Detect which cell encompasses the target text, then output its (x, y) center coordinate. 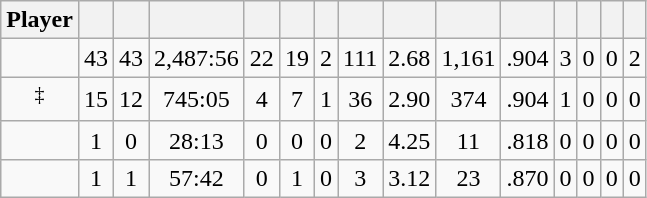
‡ (40, 100)
23 (468, 178)
12 (132, 100)
7 (296, 100)
.870 (528, 178)
4.25 (410, 140)
2.68 (410, 58)
4 (262, 100)
19 (296, 58)
2.90 (410, 100)
36 (360, 100)
745:05 (197, 100)
Player (40, 20)
1,161 (468, 58)
11 (468, 140)
57:42 (197, 178)
111 (360, 58)
374 (468, 100)
28:13 (197, 140)
3.12 (410, 178)
2,487:56 (197, 58)
.818 (528, 140)
22 (262, 58)
15 (96, 100)
